From the cell containing the given text, extract its center point as [x, y] coordinate. 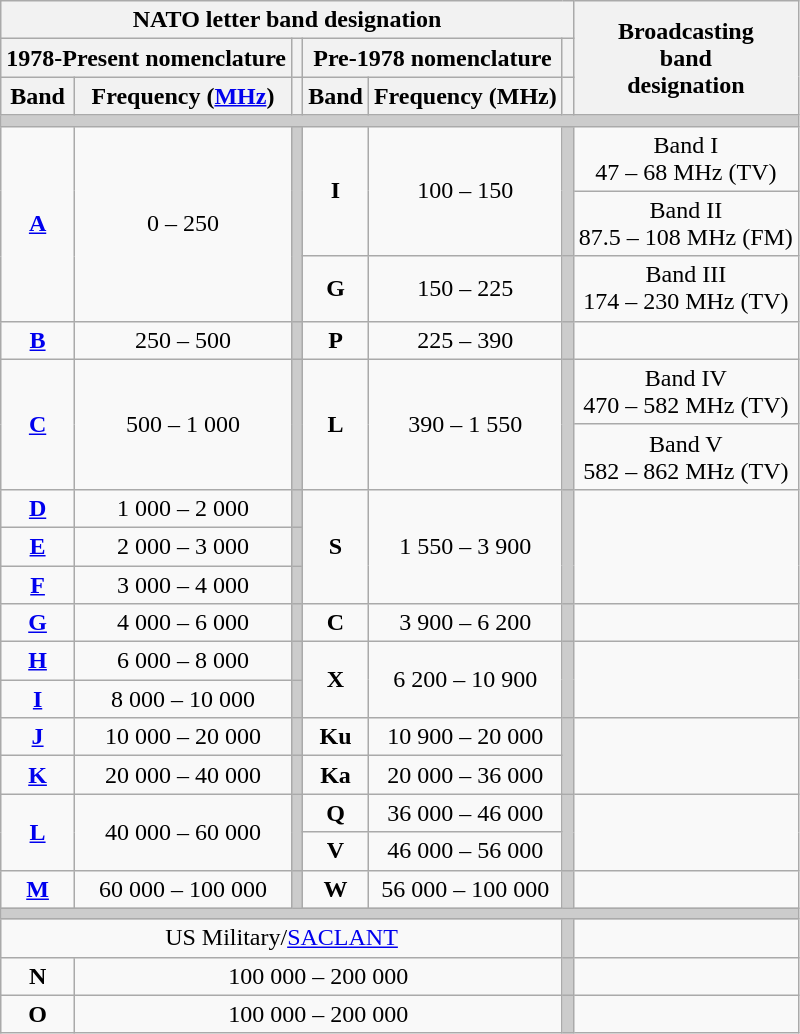
W [336, 889]
Band III174 – 230 MHz (TV) [686, 288]
4 000 – 6 000 [182, 623]
O [38, 1014]
V [336, 851]
Ku [336, 737]
Broadcastingbanddesignation [686, 58]
60 000 – 100 000 [182, 889]
S [336, 546]
250 – 500 [182, 340]
3 900 – 6 200 [465, 623]
10 000 – 20 000 [182, 737]
K [38, 775]
0 – 250 [182, 224]
500 – 1 000 [182, 424]
US Military/SACLANT [282, 938]
D [38, 508]
Band II87.5 – 108 MHz (FM) [686, 224]
1 550 – 3 900 [465, 546]
36 000 – 46 000 [465, 813]
E [38, 546]
390 – 1 550 [465, 424]
NATO letter band designation [288, 20]
H [38, 661]
20 000 – 36 000 [465, 775]
P [336, 340]
100 – 150 [465, 191]
150 – 225 [465, 288]
Pre-1978 nomenclature [433, 58]
6 200 – 10 900 [465, 680]
Band I47 – 68 MHz (TV) [686, 158]
X [336, 680]
Ka [336, 775]
Q [336, 813]
40 000 – 60 000 [182, 832]
3 000 – 4 000 [182, 585]
46 000 – 56 000 [465, 851]
Band IV470 – 582 MHz (TV) [686, 392]
56 000 – 100 000 [465, 889]
A [38, 224]
B [38, 340]
8 000 – 10 000 [182, 699]
2 000 – 3 000 [182, 546]
1978-Present nomenclature [146, 58]
10 900 – 20 000 [465, 737]
J [38, 737]
225 – 390 [465, 340]
Band V582 – 862 MHz (TV) [686, 456]
1 000 – 2 000 [182, 508]
6 000 – 8 000 [182, 661]
20 000 – 40 000 [182, 775]
N [38, 976]
M [38, 889]
F [38, 585]
